Return the (X, Y) coordinate for the center point of the cell that contains the specified text.  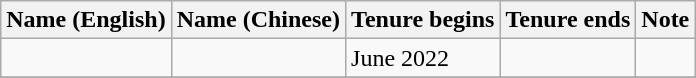
Tenure ends (568, 20)
Name (Chinese) (258, 20)
Name (English) (86, 20)
June 2022 (423, 58)
Tenure begins (423, 20)
Note (666, 20)
